Scan for the cell matching the given text and deliver its (X, Y) coordinate at center. 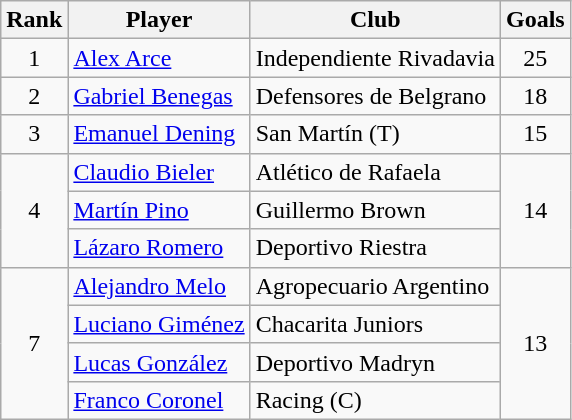
Chacarita Juniors (375, 324)
Goals (535, 20)
San Martín (T) (375, 134)
Racing (C) (375, 400)
13 (535, 343)
Deportivo Riestra (375, 248)
Player (159, 20)
Guillermo Brown (375, 210)
Claudio Bieler (159, 172)
18 (535, 96)
Alejandro Melo (159, 286)
1 (34, 58)
3 (34, 134)
Emanuel Dening (159, 134)
Rank (34, 20)
Deportivo Madryn (375, 362)
Atlético de Rafaela (375, 172)
4 (34, 210)
Lucas González (159, 362)
Alex Arce (159, 58)
Martín Pino (159, 210)
Franco Coronel (159, 400)
2 (34, 96)
15 (535, 134)
Gabriel Benegas (159, 96)
7 (34, 343)
Agropecuario Argentino (375, 286)
Independiente Rivadavia (375, 58)
Luciano Giménez (159, 324)
Lázaro Romero (159, 248)
25 (535, 58)
Defensores de Belgrano (375, 96)
14 (535, 210)
Club (375, 20)
